From the cell containing the given text, extract its center point as (X, Y) coordinate. 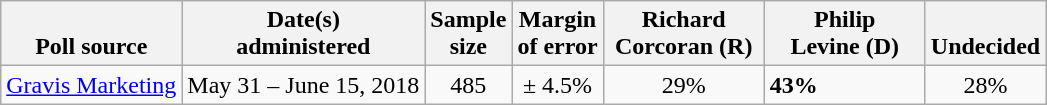
Samplesize (468, 34)
29% (684, 85)
± 4.5% (558, 85)
28% (985, 85)
May 31 – June 15, 2018 (304, 85)
Marginof error (558, 34)
43% (844, 85)
485 (468, 85)
RichardCorcoran (R) (684, 34)
PhilipLevine (D) (844, 34)
Date(s)administered (304, 34)
Gravis Marketing (92, 85)
Undecided (985, 34)
Poll source (92, 34)
